Determine the [X, Y] coordinate at the center of the cell enclosing the given text.  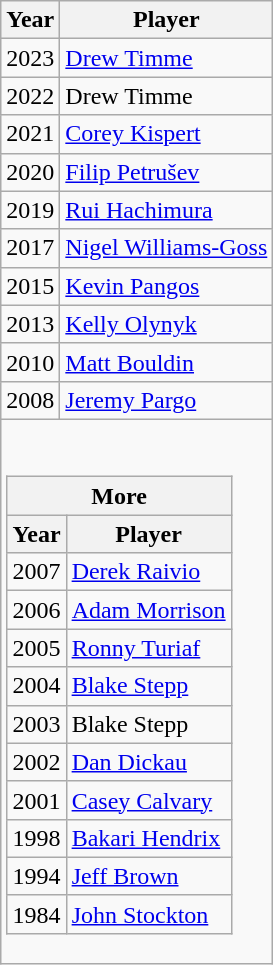
Adam Morrison [148, 610]
2008 [30, 400]
2015 [30, 286]
2003 [36, 724]
Derek Raivio [148, 572]
2022 [30, 96]
Casey Calvary [148, 800]
2004 [36, 686]
2010 [30, 362]
Bakari Hendrix [148, 838]
2007 [36, 572]
2020 [30, 172]
Dan Dickau [148, 762]
Kelly Olynyk [166, 324]
Rui Hachimura [166, 210]
Nigel Williams-Goss [166, 248]
1994 [36, 876]
2005 [36, 648]
Jeff Brown [148, 876]
2021 [30, 134]
More [119, 496]
Jeremy Pargo [166, 400]
2017 [30, 248]
1984 [36, 914]
2023 [30, 58]
2013 [30, 324]
Kevin Pangos [166, 286]
1998 [36, 838]
2006 [36, 610]
Corey Kispert [166, 134]
2002 [36, 762]
John Stockton [148, 914]
2001 [36, 800]
Ronny Turiaf [148, 648]
Filip Petrušev [166, 172]
2019 [30, 210]
Matt Bouldin [166, 362]
